Scan for the cell matching the given text and deliver its (x, y) coordinate at center. 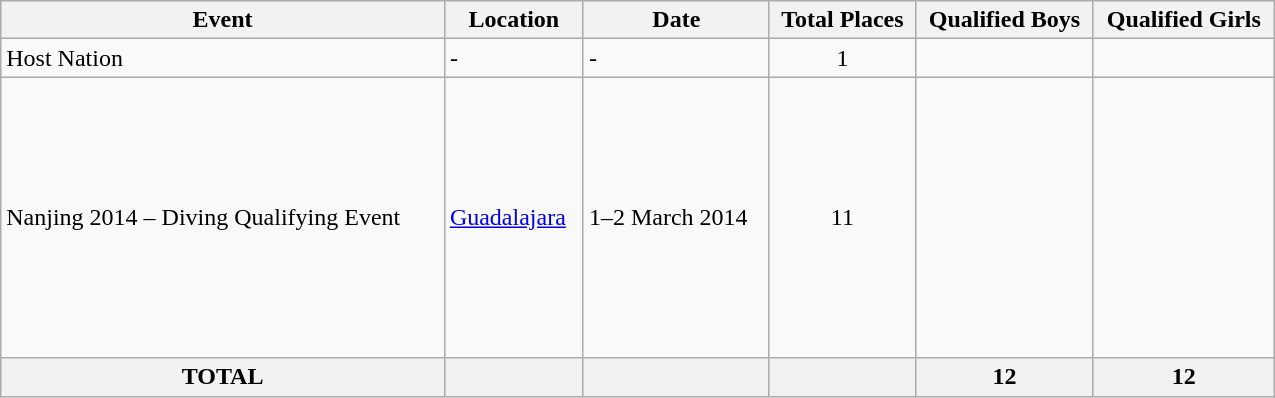
1 (842, 58)
Qualified Boys (1004, 20)
Guadalajara (514, 218)
1–2 March 2014 (676, 218)
Host Nation (223, 58)
Event (223, 20)
Total Places (842, 20)
Date (676, 20)
11 (842, 218)
Location (514, 20)
TOTAL (223, 377)
Qualified Girls (1184, 20)
Nanjing 2014 – Diving Qualifying Event (223, 218)
